Detect which cell encompasses the target text, then output its (X, Y) center coordinate. 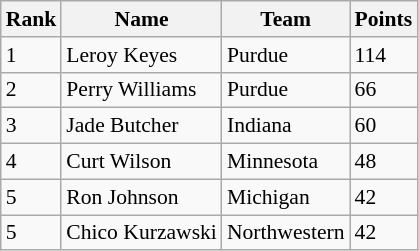
Team (286, 19)
Indiana (286, 126)
3 (32, 126)
Curt Wilson (142, 162)
66 (384, 90)
Ron Johnson (142, 197)
114 (384, 55)
Rank (32, 19)
Leroy Keyes (142, 55)
60 (384, 126)
Points (384, 19)
Perry Williams (142, 90)
Jade Butcher (142, 126)
48 (384, 162)
Chico Kurzawski (142, 233)
4 (32, 162)
Northwestern (286, 233)
Minnesota (286, 162)
2 (32, 90)
Name (142, 19)
1 (32, 55)
Michigan (286, 197)
